Determine the [x, y] coordinate at the center of the cell enclosing the given text.  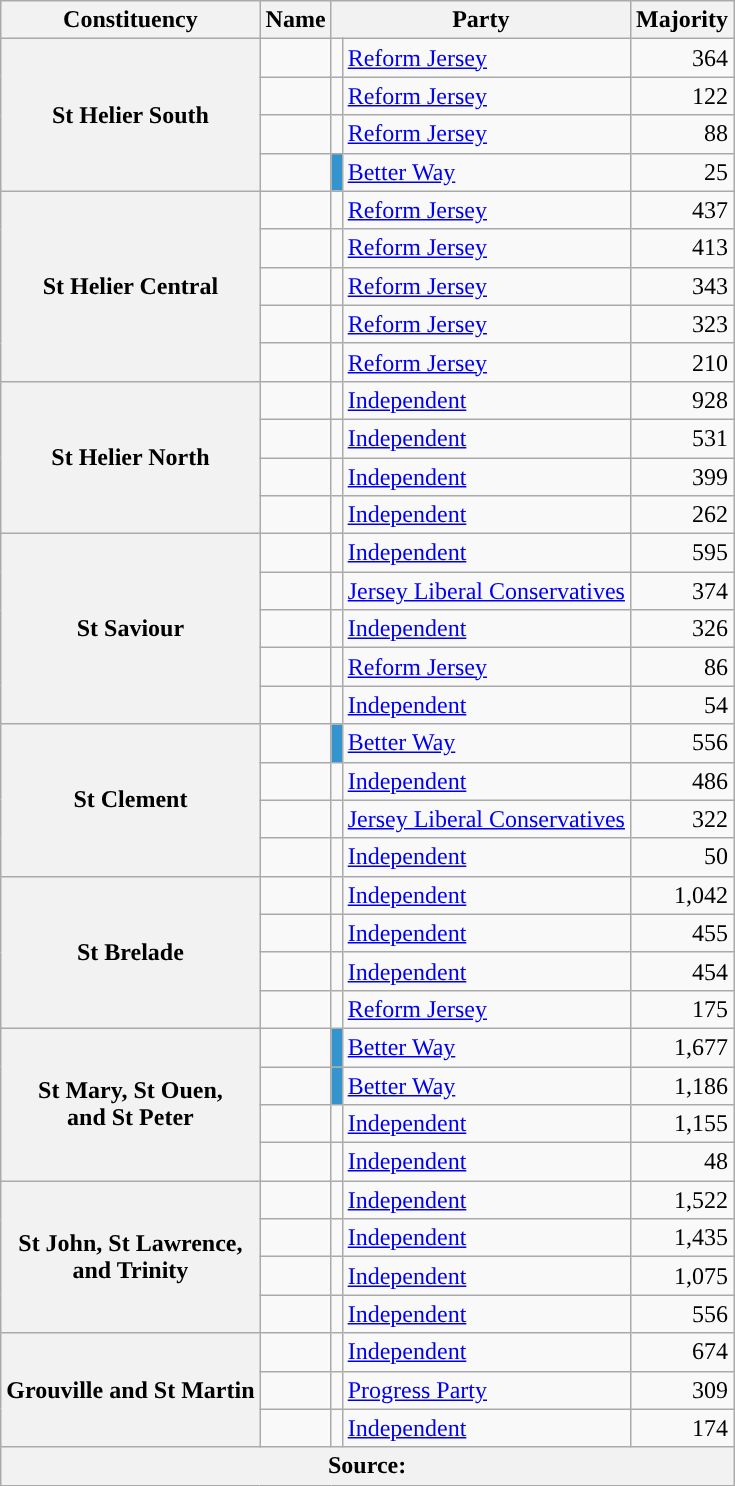
Constituency [130, 20]
122 [682, 96]
928 [682, 400]
St Helier Central [130, 286]
1,042 [682, 895]
St Mary, St Ouen,and St Peter [130, 1104]
86 [682, 667]
25 [682, 172]
Majority [682, 20]
413 [682, 248]
486 [682, 781]
595 [682, 553]
St Brelade [130, 952]
St John, St Lawrence,and Trinity [130, 1257]
St Helier South [130, 115]
262 [682, 515]
50 [682, 857]
364 [682, 58]
674 [682, 1352]
St Helier North [130, 457]
343 [682, 286]
174 [682, 1428]
1,075 [682, 1276]
88 [682, 134]
309 [682, 1390]
1,186 [682, 1085]
St Saviour [130, 629]
531 [682, 438]
Progress Party [486, 1390]
374 [682, 591]
48 [682, 1162]
437 [682, 210]
455 [682, 933]
54 [682, 705]
210 [682, 362]
Source: [368, 1466]
326 [682, 629]
322 [682, 819]
1,522 [682, 1200]
399 [682, 477]
Party [480, 20]
Name [296, 20]
1,435 [682, 1238]
St Clement [130, 800]
454 [682, 971]
323 [682, 324]
1,677 [682, 1047]
175 [682, 1009]
1,155 [682, 1124]
Grouville and St Martin [130, 1390]
